Return [x, y] of the center of cell containing provided text 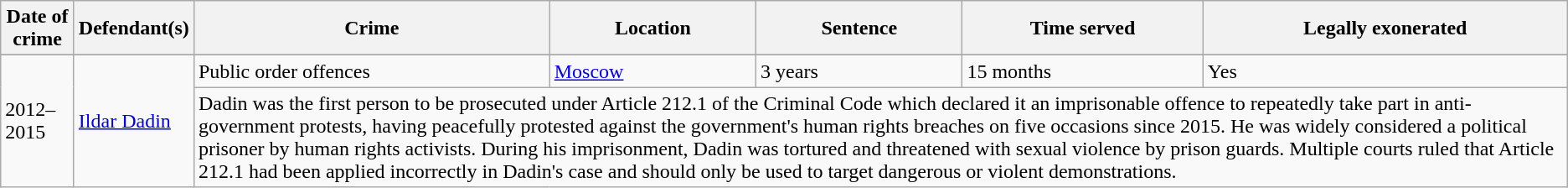
Legally exonerated [1385, 29]
Date of crime [38, 29]
Location [652, 29]
3 years [859, 71]
2012–2015 [38, 121]
Moscow [652, 71]
Time served [1082, 29]
Public order offences [372, 71]
Defendant(s) [134, 29]
Ildar Dadin [134, 121]
15 months [1082, 71]
Sentence [859, 29]
Crime [372, 29]
Yes [1385, 71]
